Identify which cell holds the provided text, then report its (X, Y) central coordinate. 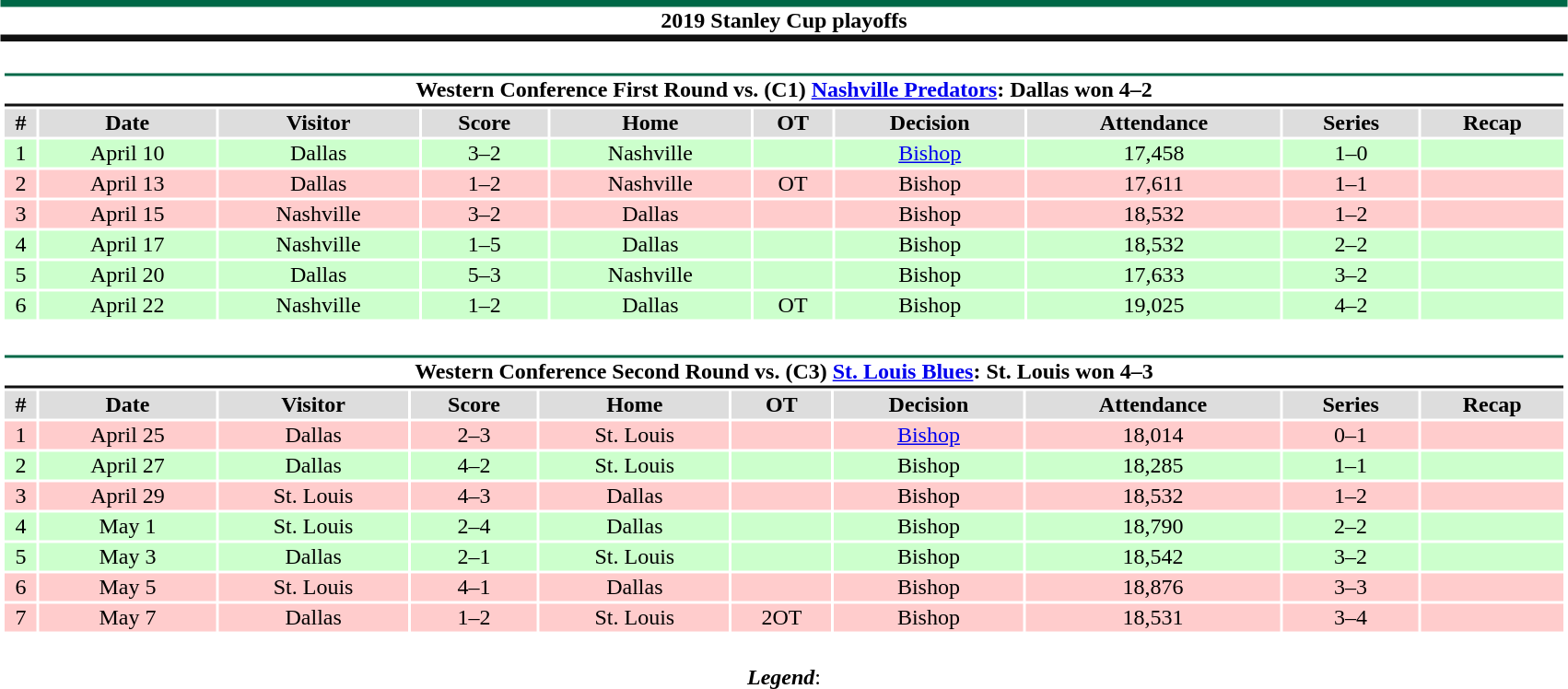
1–0 (1351, 154)
April 29 (128, 496)
17,611 (1153, 183)
Western Conference Second Round vs. (C3) St. Louis Blues: St. Louis won 4–3 (783, 372)
May 7 (128, 618)
May 5 (128, 587)
18,014 (1153, 436)
May 3 (128, 557)
2–3 (474, 436)
18,531 (1153, 618)
2–4 (474, 526)
17,633 (1153, 275)
4–1 (474, 587)
April 20 (127, 275)
18,285 (1153, 465)
April 22 (127, 305)
April 27 (128, 465)
0–1 (1351, 436)
4–3 (474, 496)
3–3 (1351, 587)
2–1 (474, 557)
7 (20, 618)
Western Conference First Round vs. (C1) Nashville Predators: Dallas won 4–2 (783, 90)
April 25 (128, 436)
3–4 (1351, 618)
1–5 (485, 244)
April 10 (127, 154)
18,876 (1153, 587)
May 1 (128, 526)
April 13 (127, 183)
April 15 (127, 215)
April 17 (127, 244)
2OT (782, 618)
17,458 (1153, 154)
18,542 (1153, 557)
19,025 (1153, 305)
5–3 (485, 275)
2019 Stanley Cup playoffs (784, 20)
18,790 (1153, 526)
